Return [x, y] of the center of cell containing provided text 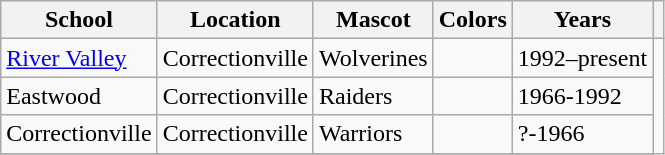
1966-1992 [582, 96]
Years [582, 20]
Eastwood [79, 96]
1992–present [582, 58]
School [79, 20]
Location [235, 20]
Colors [472, 20]
Warriors [373, 134]
?-1966 [582, 134]
Mascot [373, 20]
River Valley [79, 58]
Wolverines [373, 58]
Raiders [373, 96]
